Identify which cell holds the provided text, then report its (x, y) central coordinate. 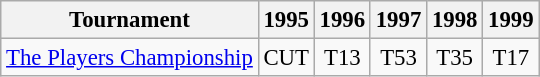
1996 (342, 20)
T35 (455, 58)
1998 (455, 20)
1995 (286, 20)
Tournament (130, 20)
The Players Championship (130, 58)
1997 (398, 20)
T53 (398, 58)
T17 (511, 58)
T13 (342, 58)
CUT (286, 58)
1999 (511, 20)
